Detect which cell encompasses the target text, then output its (X, Y) center coordinate. 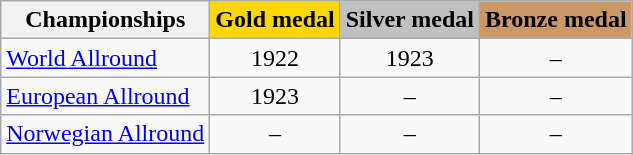
1922 (275, 58)
Silver medal (410, 20)
World Allround (106, 58)
Bronze medal (556, 20)
Norwegian Allround (106, 134)
European Allround (106, 96)
Championships (106, 20)
Gold medal (275, 20)
